Return [X, Y] of the center of cell containing provided text 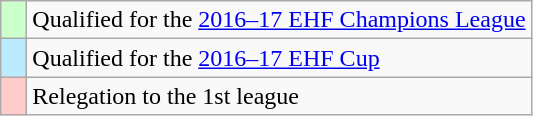
Qualified for the 2016–17 EHF Cup [279, 58]
Relegation to the 1st league [279, 96]
Qualified for the 2016–17 EHF Champions League [279, 20]
